Identify which cell holds the provided text, then report its (X, Y) central coordinate. 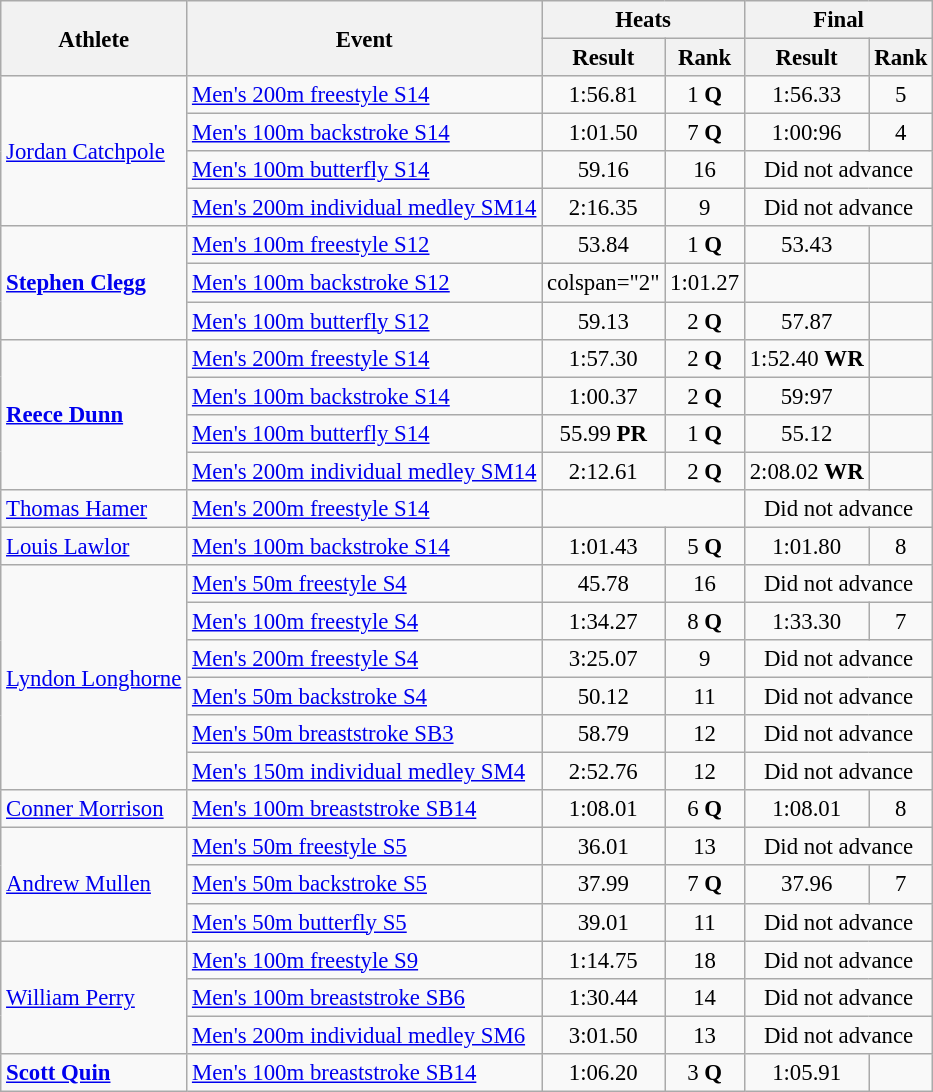
39.01 (604, 922)
1:06.20 (604, 1073)
Men's 100m butterfly S12 (364, 321)
2:52.76 (604, 772)
4 (901, 133)
Men's 100m backstroke S12 (364, 283)
1:05.91 (806, 1073)
1:52.40 WR (806, 358)
1:34.27 (604, 621)
Men's 50m freestyle S4 (364, 584)
Jordan Catchpole (94, 151)
Event (364, 38)
18 (705, 960)
Men's 50m backstroke S4 (364, 697)
1:33.30 (806, 621)
Stephen Clegg (94, 282)
Scott Quin (94, 1073)
1:56.33 (806, 95)
58.79 (604, 734)
50.12 (604, 697)
Reece Dunn (94, 414)
1:01.43 (604, 546)
Men's 200m individual medley SM6 (364, 1035)
1:00:96 (806, 133)
Men's 150m individual medley SM4 (364, 772)
59.13 (604, 321)
55.12 (806, 433)
53.43 (806, 245)
2:16.35 (604, 208)
colspan="2" (604, 283)
Final (838, 20)
53.84 (604, 245)
6 Q (705, 809)
5 Q (705, 546)
55.99 PR (604, 433)
1:56.81 (604, 95)
5 (901, 95)
2:08.02 WR (806, 471)
Men's 200m freestyle S4 (364, 659)
1:01.27 (705, 283)
3:25.07 (604, 659)
Louis Lawlor (94, 546)
2:12.61 (604, 471)
Thomas Hamer (94, 509)
3:01.50 (604, 1035)
William Perry (94, 998)
Conner Morrison (94, 809)
36.01 (604, 847)
Men's 50m butterfly S5 (364, 922)
Men's 50m freestyle S5 (364, 847)
Men's 100m breaststroke SB6 (364, 997)
14 (705, 997)
Men's 100m freestyle S9 (364, 960)
1:01.80 (806, 546)
3 Q (705, 1073)
1:00.37 (604, 396)
Heats (644, 20)
1:30.44 (604, 997)
45.78 (604, 584)
37.99 (604, 885)
Men's 50m backstroke S5 (364, 885)
Andrew Mullen (94, 884)
Athlete (94, 38)
1:01.50 (604, 133)
8 Q (705, 621)
57.87 (806, 321)
59:97 (806, 396)
59.16 (604, 170)
1:57.30 (604, 358)
Lyndon Longhorne (94, 678)
37.96 (806, 885)
Men's 100m freestyle S4 (364, 621)
Men's 50m breaststroke SB3 (364, 734)
1:14.75 (604, 960)
Men's 100m freestyle S12 (364, 245)
